Locate the cell with the specified text and output its [x, y] center coordinate. 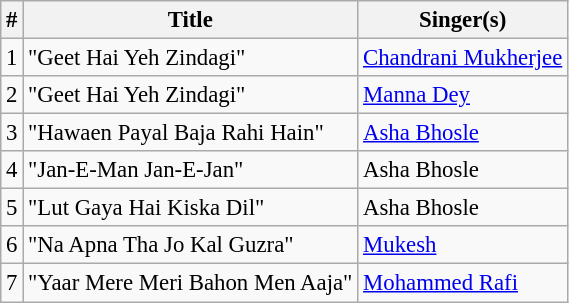
6 [12, 245]
Singer(s) [463, 20]
Mukesh [463, 245]
"Na Apna Tha Jo Kal Guzra" [190, 245]
# [12, 20]
5 [12, 208]
3 [12, 133]
2 [12, 95]
Manna Dey [463, 95]
"Yaar Mere Meri Bahon Men Aaja" [190, 283]
1 [12, 58]
"Jan-E-Man Jan-E-Jan" [190, 170]
7 [12, 283]
Mohammed Rafi [463, 283]
4 [12, 170]
Title [190, 20]
Chandrani Mukherjee [463, 58]
"Lut Gaya Hai Kiska Dil" [190, 208]
"Hawaen Payal Baja Rahi Hain" [190, 133]
